Capture the cell that displays the provided text and extract its [x, y] central coordinate. 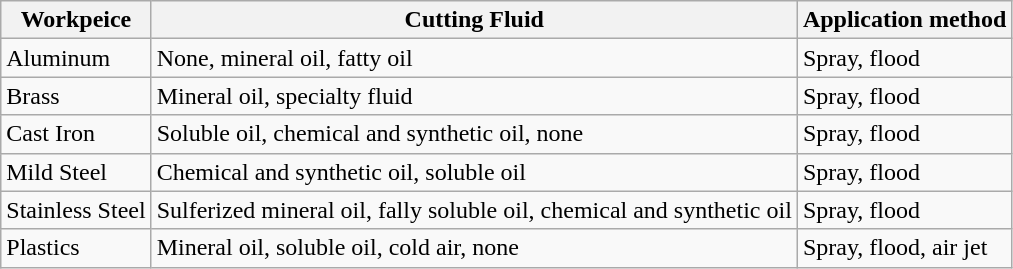
Plastics [76, 248]
Stainless Steel [76, 210]
Application method [904, 20]
Workpeice [76, 20]
Sulferized mineral oil, fally soluble oil, chemical and synthetic oil [474, 210]
Mineral oil, soluble oil, cold air, none [474, 248]
Cutting Fluid [474, 20]
Cast Iron [76, 134]
Aluminum [76, 58]
Chemical and synthetic oil, soluble oil [474, 172]
Mild Steel [76, 172]
Spray, flood, air jet [904, 248]
Brass [76, 96]
Mineral oil, specialty fluid [474, 96]
Soluble oil, chemical and synthetic oil, none [474, 134]
None, mineral oil, fatty oil [474, 58]
